Output the (X, Y) coordinate of the center of the cell containing the given text.  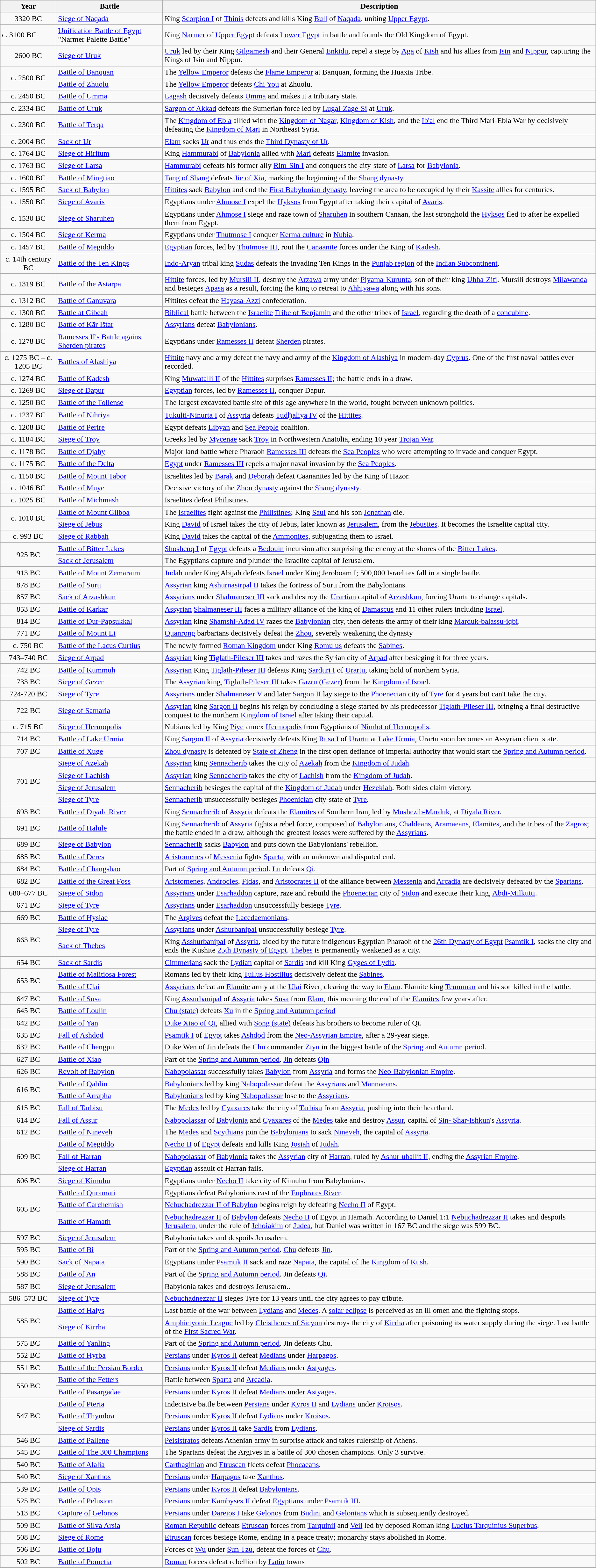
Sennacherib sacks Babylon and puts down the Babylonians' rebellion. (379, 845)
Sack of Napata (110, 1262)
Indo-Aryan tribal king Sudas defeats the invading Ten Kings in the Punjab region of the Indian Subcontinent. (379, 263)
Battle of Mount Gilboa (110, 512)
Capture of Gelonos (110, 1513)
Year (28, 6)
Battle of Michmash (110, 500)
Siege of Troy (110, 439)
Battle of Boju (110, 1550)
Tukulti-Ninurta I of Assyria defeats Tudḫaliya IV of the Hittites. (379, 415)
c. 1250 BC (28, 402)
585 BC (28, 1321)
545 BC (28, 1452)
Egypt defeats Libyan and Sea People coalition. (379, 427)
Battle of Thymbra (110, 1416)
c. 993 BC (28, 536)
The largest excavated battle site of this age anywhere in the world, fought between unknown polities. (379, 402)
Siege of Gezer (110, 682)
Siege of Samaria (110, 710)
Persians under Kyros II take Sardis from Lydians. (379, 1428)
King Narmer of Upper Egypt defeats Lower Egypt in battle and founds the Old Kingdom of Egypt. (379, 35)
680–677 BC (28, 893)
605 BC (28, 1209)
701 BC (28, 781)
Battle of Kār Ištar (110, 325)
Egyptians under Thutmose I conquer Kerma culture in Nubia. (379, 235)
Assyrian king Tiglath-Pileser III takes and razes the Syrian city of Arpad after besieging it for three years. (379, 658)
587 BC (28, 1286)
Israelites led by Barak and Deborah defeat Caananites led by the King of Hazor. (379, 476)
Battle of Karkar (110, 609)
547 BC (28, 1416)
509 BC (28, 1525)
Battle of Qablin (110, 1083)
Battle of Deres (110, 857)
c. 2450 BC (28, 96)
Siege of Hermopolis (110, 727)
Battle of Carchemish (110, 1205)
Sennacherib besieges the capital of the Kingdom of Judah under Hezekiah. Both sides claim victory. (379, 788)
c. 1269 BC (28, 390)
590 BC (28, 1262)
595 BC (28, 1250)
Egypt under Ramesses III repels a major naval invasion by the Sea Peoples. (379, 464)
609 BC (28, 1156)
Siege of Jebus (110, 524)
Egyptian forces, led by Thutmose III, rout the Canaanite forces under the King of Kadesh. (379, 247)
614 BC (28, 1120)
Battle of Pometia (110, 1562)
c. 1457 BC (28, 247)
Babylonians led by king Nabopolassar defeat the Assyrians and Mannaeans. (379, 1083)
Hittites defeat the Hayasa-Azzi confederation. (379, 300)
The Egyptians capture and plunder the Israelite capital of Jerusalem. (379, 561)
c. 1504 BC (28, 235)
Battle of Opis (110, 1489)
Judah under King Abijah defeats Israel under King Jeroboam I; 500,000 Israelites fall in a single battle. (379, 573)
878 BC (28, 585)
Battles of Alashiya (110, 362)
King Muwatalli II of the Hittites surprises Ramesses II; the battle ends in a draw. (379, 378)
642 BC (28, 1023)
The Medes and Scythians join the Babylonians to sack Nineveh, the capital of Assyria. (379, 1132)
654 BC (28, 962)
Zhou dynasty is defeated by State of Zheng in the first open defiance of imperial authority that would start the Spring and Autumn period. (379, 751)
Major land battle where Pharaoh Ramesses III defeats the Sea Peoples who were attempting to invade and conquer Egypt. (379, 451)
Siege of Kimuhu (110, 1181)
King Assurbanipal of Assyria takes Susa from Elam, this meaning the end of the Elamites few years after. (379, 999)
550 BC (28, 1386)
c. 1550 BC (28, 202)
c. 1237 BC (28, 415)
Siege of Dapur (110, 390)
c. 1025 BC (28, 500)
c. 1300 BC (28, 313)
632 BC (28, 1047)
Battle of Hamath (110, 1221)
Battle of Xuge (110, 751)
Siege of Larsa (110, 165)
Assyrians defeat an Elamite army at the Ulai River, clearing the way to Elam. Elamite king Teumman and his son killed in the battle. (379, 987)
771 BC (28, 633)
Fall of Harran (110, 1156)
Decisive victory of the Zhou dynasty against the Shang dynasty. (379, 488)
c. 1312 BC (28, 300)
Battle of Umma (110, 96)
814 BC (28, 621)
Battle of Mingtiao (110, 177)
Battle at Gibeah (110, 313)
c. 1319 BC (28, 284)
Battle of the Great Foss (110, 881)
Roman Republic defeats Etruscan forces from Tarquinii and Veii led by deposed Roman king Lucius Tarquinius Superbus. (379, 1525)
743–740 BC (28, 658)
King Sennacherib of Assyria defeats the Elamites of Southern Iran, led by Mushezib-Marduk, at Diyala River. (379, 812)
671 BC (28, 905)
Battle of Loulin (110, 1011)
Cimmerians sack the Lydian capital of Sardis and kill King Gyges of Lydia. (379, 962)
Battle of Pasargadae (110, 1392)
612 BC (28, 1132)
Battle of Yanling (110, 1343)
Tang of Shang defeats Jie of Xia, marking the beginning of the Shang dynasty. (379, 177)
c. 1184 BC (28, 439)
Egyptian assault of Harran fails. (379, 1169)
606 BC (28, 1181)
627 BC (28, 1059)
Sack of Jerusalem (110, 561)
Battle of Silva Arsia (110, 1525)
Fall of Tarbisu (110, 1108)
552 BC (28, 1356)
Indecisive battle between Persians under Kyros II and Lydians under Kroisos. (379, 1404)
Battle of Nineveh (110, 1132)
707 BC (28, 751)
Battle of Halys (110, 1310)
502 BC (28, 1562)
c. 750 BC (28, 645)
The Yellow Emperor defeats the Flame Emperor at Banquan, forming the Huaxia Tribe. (379, 72)
Nabopolassar of Babylonia and Cyaxares of the Medes take and destroy Assur, capital of Sin- Shar-Ishkun's Assyria. (379, 1120)
853 BC (28, 609)
Assyrian king Ashurnasirpal II takes the fortress of Suru from the Babylonians. (379, 585)
Battle of Kadesh (110, 378)
Siege of Arpad (110, 658)
616 BC (28, 1090)
Part of Spring and Autumn period. Lu defeats Qi. (379, 869)
Battle of Pteria (110, 1404)
Assyrians under Shalmaneser III sack and destroy the Urartian capital of Arzashkun, forcing Urartu to change capitals. (379, 597)
Biblical battle between the Israelite Tribe of Benjamin and the other tribes of Israel, regarding the death of a concubine. (379, 313)
The Spartans defeat the Argives in a battle of 300 chosen champions. Only 3 survive. (379, 1452)
Battle of Pelusion (110, 1501)
669 BC (28, 917)
Egyptians defeat Babylonians east of the Euphrates River. (379, 1193)
Fall of Assur (110, 1120)
Battle of Alalia (110, 1464)
Nubians led by King Piye annex Hermopolis from Egyptians of Nimlot of Hermopolis. (379, 727)
Siege of Rome (110, 1537)
Sack of Ur (110, 141)
Description (379, 6)
Battle of Uruk (110, 108)
Battle of Banquan (110, 72)
682 BC (28, 881)
Battle of Arrapha (110, 1096)
635 BC (28, 1035)
Duke Wen of Jin defeats the Chu commander Ziyu in the biggest battle of the Spring and Autumn period. (379, 1047)
Battle between Sparta and Arcadia. (379, 1380)
Sack of Thebes (110, 946)
Part of the Spring and Autumn period. Jin defeats Qi. (379, 1274)
Assyrian King Tiglath-Pileser III defeats King Sarduri I of Urartu, taking hold of northern Syria. (379, 670)
Hittite navy and army defeat the navy and army of the Kingdom of Alashiya in modern-day Cyprus. One of the first naval battles ever recorded. (379, 362)
c. 3100 BC (28, 35)
c. 1764 BC (28, 153)
c. 2500 BC (28, 78)
722 BC (28, 710)
Last battle of the war between Lydians and Medes. A solar eclipse is perceived as an ill omen and the fighting stops. (379, 1310)
Egyptians under Ramesses II defeat Sherden pirates. (379, 341)
Shoshenq I of Egypt defeats a Bedouin incursion after surprising the enemy at the shores of the Bitter Lakes. (379, 549)
Peisistratos defeats Athenian army in surprise attack and takes rulership of Athens. (379, 1440)
Fall of Ashdod (110, 1035)
Battle of The 300 Champions (110, 1452)
Battle of the Astarpa (110, 284)
King David takes the capital of the Ammonites, subjugating them to Israel. (379, 536)
c. 1278 BC (28, 341)
c. 2334 BC (28, 108)
Sack of Arzashkun (110, 597)
693 BC (28, 812)
Ramesses II's Battle against Sherden pirates (110, 341)
Siege of Lachish (110, 775)
Battle of Suru (110, 585)
Sargon of Akkad defeats the Sumerian force led by Lugal-Zage-Si at Uruk. (379, 108)
Battle of Zhuolu (110, 84)
Duke Xiao of Qi, allied with Song (state) defeats his brothers to become ruler of Qi. (379, 1023)
Aristomenes of Messenia fights Sparta, with an unknown and disputed end. (379, 857)
925 BC (28, 555)
525 BC (28, 1501)
Hammurabi defeats his former ally Rim-Sin I and conquers the city-state of Larsa for Babylonia. (379, 165)
Nebuchadrezzar II of Babylon begins reign by defeating Necho II of Egypt. (379, 1205)
King Sargon II of Assyria decisively defeats King Rusa I of Urartu at Lake Urmia, Urartu soon becomes an Assyrian client state. (379, 739)
Battle of Hyrba (110, 1356)
Battle of Susa (110, 999)
c. 1275 BC – c. 1205 BC (28, 362)
Battle of Terqa (110, 125)
2600 BC (28, 55)
724-720 BC (28, 694)
506 BC (28, 1550)
Battle of Mount Tabor (110, 476)
The newly formed Roman Kingdom under King Romulus defeats the Sabines. (379, 645)
Elam sacks Ur and thus ends the Third Dynasty of Ur. (379, 141)
Battle of the Lacus Curtius (110, 645)
The Medes led by Cyaxares take the city of Tarbisu from Assyria, pushing into their heartland. (379, 1108)
Siege of Babylon (110, 845)
Nebuchadnezzar II sieges Tyre for 13 years until the city agrees to pay tribute. (379, 1298)
c. 2004 BC (28, 141)
626 BC (28, 1071)
Battle of the Persian Border (110, 1368)
Battle of Djahy (110, 451)
Roman forces defeat rebellion by Latin towns (379, 1562)
c. 715 BC (28, 727)
Siege of Harran (110, 1169)
Persians under Kambyses II defeat Egyptians under Psamtik III. (379, 1501)
Babylonia takes and destroys Jerusalem.. (379, 1286)
Siege of Sardis (110, 1428)
Nabopolassar of Babylonia takes the Assyrian city of Harran, ruled by Ashur-uballit II, ending the Assyrian Empire. (379, 1156)
Siege of Sharuhen (110, 219)
Persians under Kyros II defeat Babylonians. (379, 1489)
Siege of Azekah (110, 763)
The Assyrian king, Tiglath-Pileser III takes Gazru (Gezer) from the Kingdom of Israel. (379, 682)
Battle of the Delta (110, 464)
Lagash decisively defeats Umma and makes it a tributary state. (379, 96)
3320 BC (28, 18)
Chu (state) defeats Xu in the Spring and Autumn period (379, 1011)
685 BC (28, 857)
Siege of Naqada (110, 18)
Psamtik I of Egypt takes Ashdod from the Neo-Assyrian Empire, after a 29-year siege. (379, 1035)
513 BC (28, 1513)
The Israelites fight against the Philistines; King Saul and his son Jonathan die. (379, 512)
Battle of Xiao (110, 1059)
King Hammurabi of Babylonia allied with Mari defeats Elamite invasion. (379, 153)
Persians under Dareios I take Gelonos from Budini and Gelonians which is subsequently destroyed. (379, 1513)
742 BC (28, 670)
689 BC (28, 845)
Battle of Halule (110, 828)
c. 2300 BC (28, 125)
Persians under Kyros II defeat Medians under Harpagos. (379, 1356)
Unification Battle of Egypt "Narmer Palette Battle" (110, 35)
Assyrian king Sennacherib takes the city of Azekah from the Kingdom of Judah. (379, 763)
Siege of Xanthos (110, 1477)
Part of the Spring and Autumn period. Chu defeats Jin. (379, 1250)
Siege of Uruk (110, 55)
Forces of Wu under Sun Tzu, defeat the forces of Chu. (379, 1550)
c. 1600 BC (28, 177)
Babylonians led by king Nabopolassar lose to the Assyrians. (379, 1096)
Battle of the Fetters (110, 1380)
c. 1010 BC (28, 518)
Assyrian Shalmaneser III faces a military alliance of the king of Damascus and 11 other rulers including Israel. (379, 609)
Persians under Kyros II defeat Lydians under Kroisos. (379, 1416)
c. 1178 BC (28, 451)
Egyptians under Ahmose I expel the Hyksos from Egypt after taking their capital of Avaris. (379, 202)
Revolt of Babylon (110, 1071)
Greeks led by Mycenae sack Troy in Northwestern Anatolia, ending 10 year Trojan War. (379, 439)
Assyrians under Esarhaddon unsuccessfully besiege Tyre. (379, 905)
Carthaginian and Etruscan fleets defeat Phocaeans. (379, 1464)
Battle of Ganuvara (110, 300)
Battle of Quramati (110, 1193)
c. 1530 BC (28, 219)
684 BC (28, 869)
c. 1763 BC (28, 165)
King Scorpion I of Thinis defeats and kills King Bull of Naqada, uniting Upper Egypt. (379, 18)
Part of the Spring and Autumn period. Jin defeats Qin (379, 1059)
c. 1595 BC (28, 190)
647 BC (28, 999)
Hittites sack Babylon and end the First Babylonian dynasty, leaving the area to be occupied by their Kassite allies for centuries. (379, 190)
Battle of Chengpu (110, 1047)
Quanrong barbarians decisively defeat the Zhou, severely weakening the dynasty (379, 633)
597 BC (28, 1238)
Battle of Muye (110, 488)
c. 1150 BC (28, 476)
c. 14th century BC (28, 263)
Battle of Malitiosa Forest (110, 975)
Battle of Pallene (110, 1440)
Battle of Diyala River (110, 812)
c. 1280 BC (28, 325)
Assyrian king Sennacherib takes the city of Lachish from the Kingdom of Judah. (379, 775)
The Yellow Emperor defeats Chi You at Zhuolu. (379, 84)
Siege of Kirrha (110, 1327)
539 BC (28, 1489)
714 BC (28, 739)
King David of Israel takes the city of Jebus, later known as Jerusalem, from the Jebusites. It becomes the Israelite capital city. (379, 524)
Battle of Nihriya (110, 415)
Battle of Yan (110, 1023)
Persians under Harpagos take Xanthos. (379, 1477)
Sack of Babylon (110, 190)
508 BC (28, 1537)
c. 1208 BC (28, 427)
Battle of Bi (110, 1250)
Siege of Kerma (110, 235)
Siege of Hiritum (110, 153)
Necho II of Egypt defeats and kills King Josiah of Judah. (379, 1144)
645 BC (28, 1011)
c. 1046 BC (28, 488)
c. 1274 BC (28, 378)
Battle of the Tollense (110, 402)
Assyrians under Shalmaneser V and later Sargon II lay siege to the Phoenecian city of Tyre for 4 years but can't take the city. (379, 694)
Battle of Kummuh (110, 670)
Nabopolassar successfully takes Babylon from Assyria and forms the Neo-Babylonian Empire. (379, 1071)
546 BC (28, 1440)
Battle of Hysiae (110, 917)
Battle of Changshao (110, 869)
Egyptian forces, led by Ramesses II, conquer Dapur. (379, 390)
913 BC (28, 573)
Battle of Lake Urmia (110, 739)
Sack of Sardis (110, 962)
Battle of Dur-Papsukkal (110, 621)
575 BC (28, 1343)
615 BC (28, 1108)
Egyptians under Psamtik II sack and raze Napata, the capital of the Kingdom of Kush. (379, 1262)
Battle of Mount Zemaraim (110, 573)
588 BC (28, 1274)
663 BC (28, 940)
Battle of Bitter Lakes (110, 549)
733 BC (28, 682)
Battle of An (110, 1274)
c. 1175 BC (28, 464)
Siege of Avaris (110, 202)
Assyrians under Ashurbanipal unsuccessfully besiege Tyre. (379, 930)
551 BC (28, 1368)
Israelites defeat Philistines. (379, 500)
Assyrians defeat Babylonians. (379, 325)
Battle (110, 6)
Battle of Ulai (110, 987)
Assyrian king Shamshi-Adad IV razes the Babylonian city, then defeats the army of their king Marduk-balassu-iqbi. (379, 621)
653 BC (28, 981)
691 BC (28, 828)
Part of the Spring and Autumn period. Jin defeats Chu. (379, 1343)
Battle of Perire (110, 427)
Egyptians under Necho II take city of Kimuhu from Babylonians. (379, 1181)
Siege of Rabbah (110, 536)
Assyrians under Esarhaddon capture, raze and rebuild the Phoenecian city of Sidon and execute their king, Abdi-Milkutti. (379, 893)
586–573 BC (28, 1298)
Sennacherib unsuccessfully besieges Phoenician city-state of Tyre. (379, 800)
Romans led by their king Tullus Hostilius decisively defeat the Sabines. (379, 975)
857 BC (28, 597)
Babylonia takes and despoils Jerusalem. (379, 1238)
Aristomenes, Androcles, Fidas, and Aristocrates II of the alliance between Messenia and Arcadia are decisively defeated by the Spartans. (379, 881)
The Argives defeat the Lacedaemonians. (379, 917)
Battle of Mount Li (110, 633)
Siege of Sidon (110, 893)
Etruscan forces besiege Rome, ending in a peace treaty; monarchy stays abolished in Rome. (379, 1537)
Battle of the Ten Kings (110, 263)
